Return the (x, y) coordinate for the center point of the cell that contains the specified text.  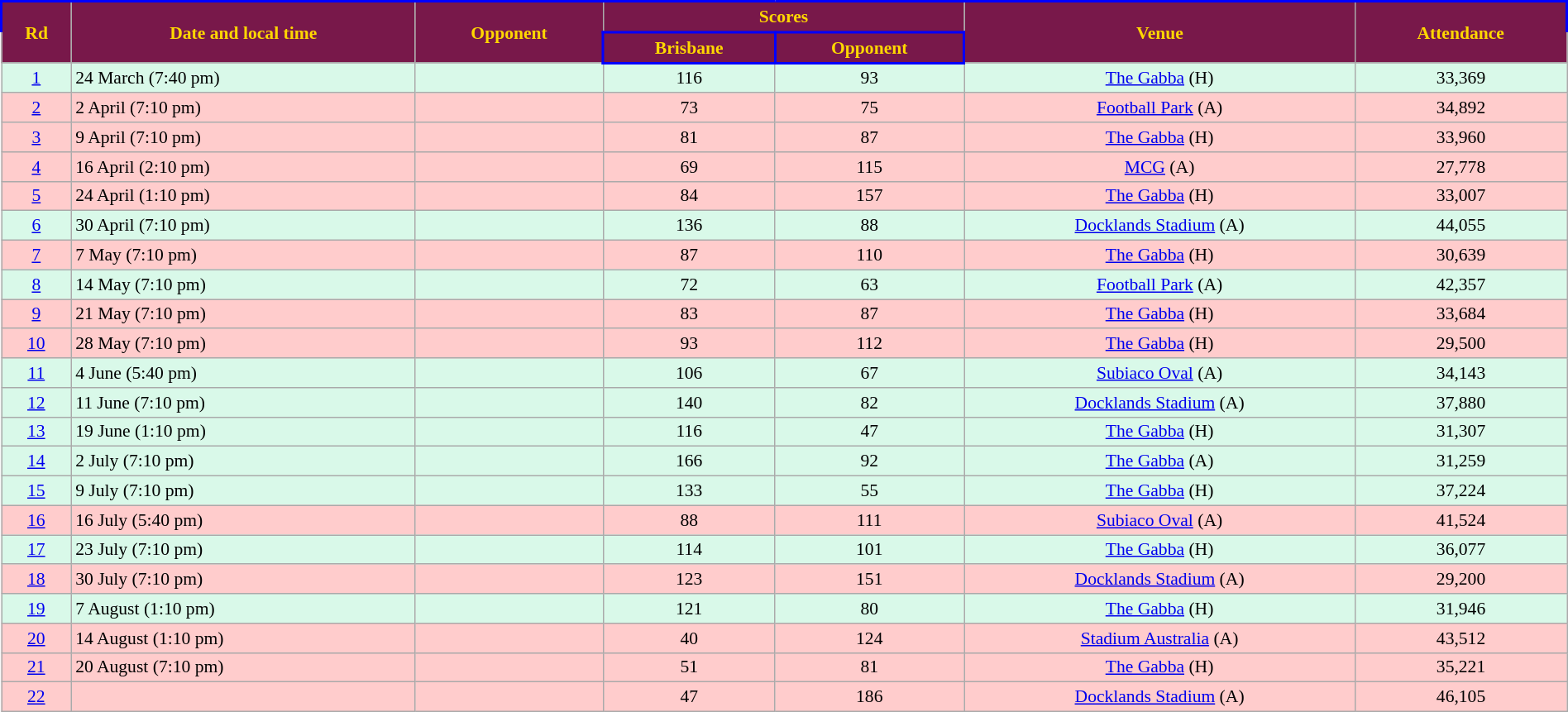
73 (689, 108)
Date and local time (243, 32)
31,307 (1461, 432)
51 (689, 667)
106 (689, 373)
28 May (7:10 pm) (243, 344)
19 (36, 609)
112 (870, 344)
11 June (7:10 pm) (243, 403)
4 (36, 167)
110 (870, 256)
84 (689, 196)
7 August (1:10 pm) (243, 609)
23 July (7:10 pm) (243, 550)
The Gabba (A) (1159, 461)
20 (36, 638)
29,200 (1461, 580)
21 May (7:10 pm) (243, 314)
19 June (1:10 pm) (243, 432)
123 (689, 580)
140 (689, 403)
33,369 (1461, 78)
9 (36, 314)
16 July (5:40 pm) (243, 520)
34,143 (1461, 373)
14 (36, 461)
10 (36, 344)
14 May (7:10 pm) (243, 284)
136 (689, 226)
121 (689, 609)
44,055 (1461, 226)
1 (36, 78)
35,221 (1461, 667)
33,960 (1461, 137)
13 (36, 432)
31,946 (1461, 609)
115 (870, 167)
63 (870, 284)
40 (689, 638)
46,105 (1461, 697)
Stadium Australia (A) (1159, 638)
2 April (7:10 pm) (243, 108)
3 (36, 137)
Brisbane (689, 48)
27,778 (1461, 167)
MCG (A) (1159, 167)
34,892 (1461, 108)
33,007 (1461, 196)
67 (870, 373)
30,639 (1461, 256)
83 (689, 314)
4 June (5:40 pm) (243, 373)
75 (870, 108)
69 (689, 167)
11 (36, 373)
Rd (36, 32)
114 (689, 550)
7 May (7:10 pm) (243, 256)
157 (870, 196)
37,880 (1461, 403)
29,500 (1461, 344)
17 (36, 550)
24 April (1:10 pm) (243, 196)
43,512 (1461, 638)
7 (36, 256)
14 August (1:10 pm) (243, 638)
111 (870, 520)
33,684 (1461, 314)
9 April (7:10 pm) (243, 137)
12 (36, 403)
186 (870, 697)
30 July (7:10 pm) (243, 580)
72 (689, 284)
30 April (7:10 pm) (243, 226)
21 (36, 667)
2 (36, 108)
24 March (7:40 pm) (243, 78)
166 (689, 461)
151 (870, 580)
22 (36, 697)
18 (36, 580)
41,524 (1461, 520)
36,077 (1461, 550)
37,224 (1461, 491)
15 (36, 491)
8 (36, 284)
5 (36, 196)
101 (870, 550)
9 July (7:10 pm) (243, 491)
42,357 (1461, 284)
80 (870, 609)
Attendance (1461, 32)
16 April (2:10 pm) (243, 167)
Venue (1159, 32)
31,259 (1461, 461)
124 (870, 638)
Scores (783, 17)
133 (689, 491)
92 (870, 461)
6 (36, 226)
82 (870, 403)
20 August (7:10 pm) (243, 667)
16 (36, 520)
55 (870, 491)
2 July (7:10 pm) (243, 461)
